Identify which cell holds the provided text, then report its (X, Y) central coordinate. 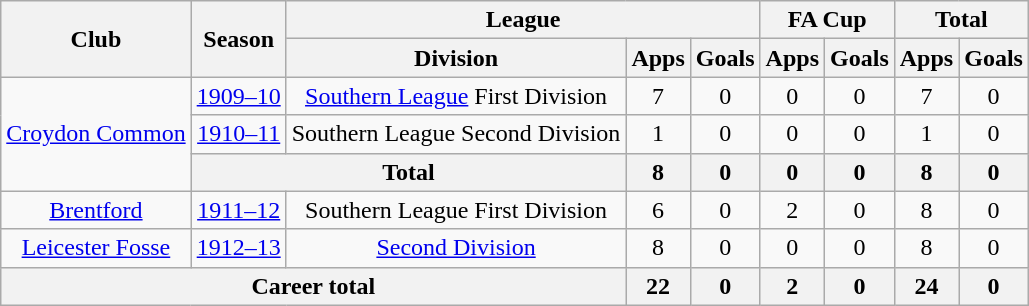
Croydon Common (96, 134)
Southern League Second Division (456, 134)
1909–10 (238, 96)
1912–13 (238, 248)
1910–11 (238, 134)
Season (238, 39)
24 (926, 286)
Career total (314, 286)
League (523, 20)
1911–12 (238, 210)
Second Division (456, 248)
Brentford (96, 210)
Club (96, 39)
Leicester Fosse (96, 248)
FA Cup (827, 20)
6 (658, 210)
22 (658, 286)
Division (456, 58)
